Return the [X, Y] coordinate for the center point of the cell that contains the specified text.  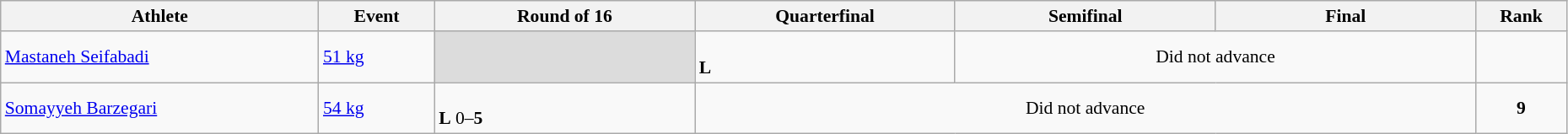
51 kg [376, 57]
Rank [1522, 16]
Quarterfinal [825, 16]
L 0–5 [565, 108]
Mastaneh Seifabadi [160, 57]
Athlete [160, 16]
Final [1346, 16]
54 kg [376, 108]
Somayyeh Barzegari [160, 108]
9 [1522, 108]
Round of 16 [565, 16]
L [825, 57]
Event [376, 16]
Semifinal [1085, 16]
